Identify which cell holds the provided text, then report its [x, y] central coordinate. 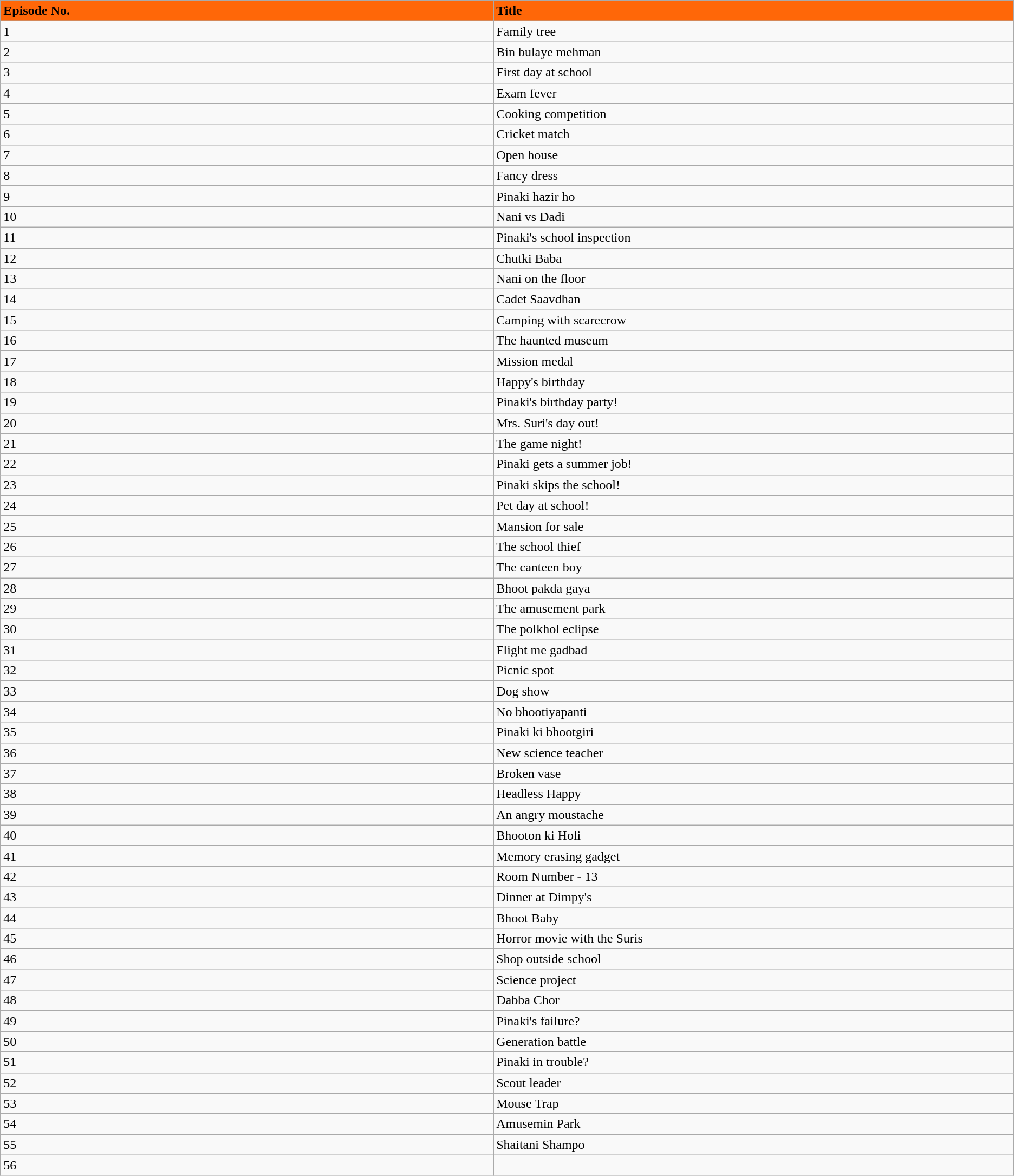
Mrs. Suri's day out! [754, 423]
47 [247, 980]
40 [247, 835]
43 [247, 897]
49 [247, 1021]
Flight me gadbad [754, 650]
7 [247, 155]
The school thief [754, 547]
48 [247, 1000]
Broken vase [754, 774]
18 [247, 382]
23 [247, 485]
Memory erasing gadget [754, 856]
The amusement park [754, 609]
Bhoot Baby [754, 918]
37 [247, 774]
27 [247, 567]
Exam fever [754, 93]
31 [247, 650]
Generation battle [754, 1042]
Scout leader [754, 1083]
5 [247, 114]
17 [247, 361]
First day at school [754, 73]
Pinaki ki bhootgiri [754, 732]
54 [247, 1124]
56 [247, 1165]
Pinaki hazir ho [754, 196]
22 [247, 464]
Bin bulaye mehman [754, 52]
45 [247, 939]
Dog show [754, 691]
50 [247, 1042]
The haunted museum [754, 341]
13 [247, 279]
12 [247, 258]
33 [247, 691]
24 [247, 505]
No bhootiyapanti [754, 712]
51 [247, 1062]
Room Number - 13 [754, 876]
39 [247, 815]
35 [247, 732]
An angry moustache [754, 815]
Pinaki skips the school! [754, 485]
Cooking competition [754, 114]
42 [247, 876]
Dabba Chor [754, 1000]
Pet day at school! [754, 505]
Open house [754, 155]
Pinaki's failure? [754, 1021]
Picnic spot [754, 671]
20 [247, 423]
36 [247, 753]
Happy's birthday [754, 382]
Pinaki's school inspection [754, 237]
14 [247, 300]
38 [247, 794]
16 [247, 341]
Cricket match [754, 134]
29 [247, 609]
28 [247, 588]
Mission medal [754, 361]
The canteen boy [754, 567]
Amusemin Park [754, 1124]
Nani on the floor [754, 279]
9 [247, 196]
Nani vs Dadi [754, 217]
Camping with scarecrow [754, 320]
10 [247, 217]
52 [247, 1083]
Pinaki's birthday party! [754, 402]
Shaitani Shampo [754, 1145]
Pinaki gets a summer job! [754, 464]
Dinner at Dimpy's [754, 897]
11 [247, 237]
Shop outside school [754, 959]
19 [247, 402]
Headless Happy [754, 794]
15 [247, 320]
21 [247, 444]
55 [247, 1145]
44 [247, 918]
Mouse Trap [754, 1103]
Horror movie with the Suris [754, 939]
Family tree [754, 31]
The polkhol eclipse [754, 629]
26 [247, 547]
3 [247, 73]
6 [247, 134]
Science project [754, 980]
32 [247, 671]
30 [247, 629]
Bhooton ki Holi [754, 835]
Mansion for sale [754, 526]
4 [247, 93]
Pinaki in trouble? [754, 1062]
Chutki Baba [754, 258]
41 [247, 856]
Bhoot pakda gaya [754, 588]
1 [247, 31]
46 [247, 959]
New science teacher [754, 753]
2 [247, 52]
25 [247, 526]
Fancy dress [754, 176]
Title [754, 11]
34 [247, 712]
Episode No. [247, 11]
The game night! [754, 444]
8 [247, 176]
Cadet Saavdhan [754, 300]
53 [247, 1103]
